Search for the cell housing the specified text and yield its [X, Y] center coordinate. 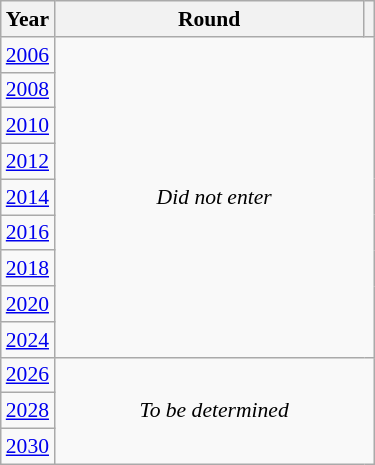
2006 [28, 55]
Year [28, 19]
2030 [28, 447]
2018 [28, 269]
2028 [28, 411]
2014 [28, 197]
2010 [28, 126]
Did not enter [214, 198]
2016 [28, 233]
2008 [28, 90]
Round [209, 19]
2020 [28, 304]
2012 [28, 162]
2026 [28, 375]
2024 [28, 340]
To be determined [214, 410]
